Return (x, y) of the center of cell containing provided text 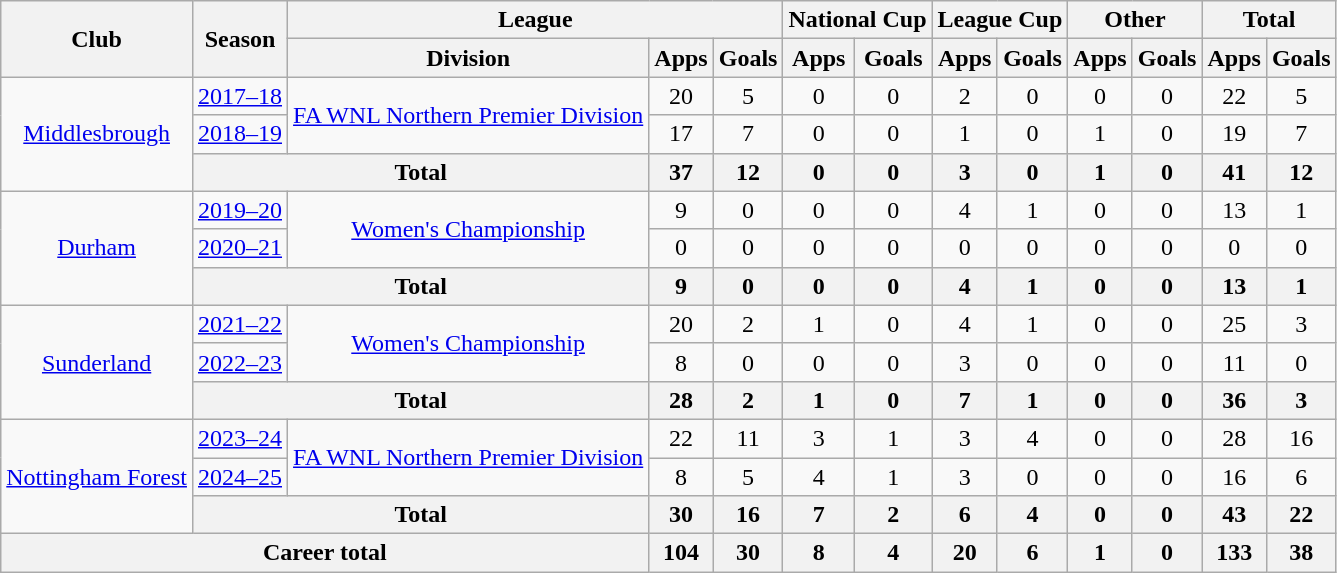
National Cup (858, 20)
41 (1234, 172)
Sunderland (97, 362)
133 (1234, 553)
104 (681, 553)
38 (1301, 553)
Durham (97, 248)
2021–22 (240, 324)
37 (681, 172)
19 (1234, 134)
43 (1234, 515)
Club (97, 39)
2022–23 (240, 362)
Middlesbrough (97, 134)
Season (240, 39)
Other (1135, 20)
Nottingham Forest (97, 476)
Division (468, 58)
2017–18 (240, 96)
2020–21 (240, 248)
36 (1234, 400)
25 (1234, 324)
Career total (325, 553)
2019–20 (240, 210)
League Cup (1000, 20)
2023–24 (240, 438)
2018–19 (240, 134)
17 (681, 134)
2024–25 (240, 477)
League (536, 20)
